Return (x, y) of the center of cell containing provided text 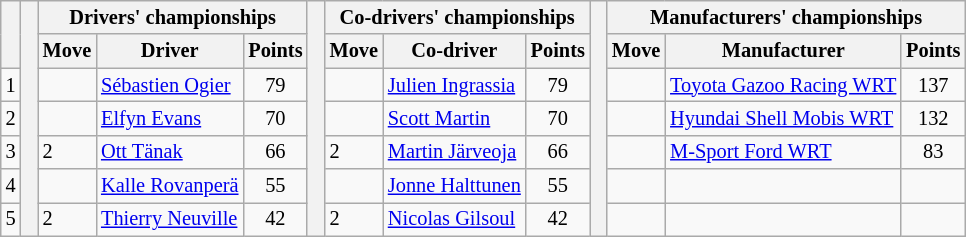
Thierry Neuville (170, 219)
5 (11, 219)
1 (11, 85)
Martin Järveoja (454, 152)
Hyundai Shell Mobis WRT (783, 118)
Kalle Rovanperä (170, 186)
Julien Ingrassia (454, 85)
M-Sport Ford WRT (783, 152)
Ott Tänak (170, 152)
132 (933, 118)
Manufacturers' championships (786, 17)
Nicolas Gilsoul (454, 219)
Jonne Halttunen (454, 186)
4 (11, 186)
Driver (170, 51)
Drivers' championships (173, 17)
Co-drivers' championships (458, 17)
Sébastien Ogier (170, 85)
Scott Martin (454, 118)
Toyota Gazoo Racing WRT (783, 85)
Manufacturer (783, 51)
Co-driver (454, 51)
Elfyn Evans (170, 118)
137 (933, 85)
83 (933, 152)
3 (11, 152)
